Locate the cell with the specified text and output its [x, y] center coordinate. 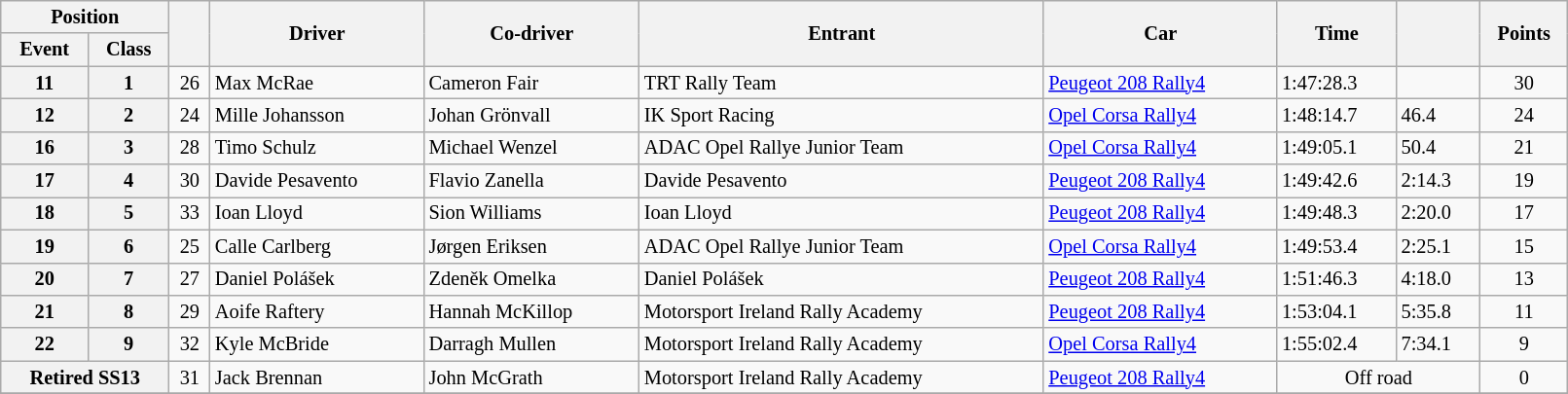
31 [190, 377]
Jack Brennan [317, 377]
Sion Williams [531, 213]
Hannah McKillop [531, 311]
Car [1160, 33]
Aoife Raftery [317, 311]
0 [1524, 377]
Jørgen Eriksen [531, 246]
1:49:05.1 [1337, 148]
John McGrath [531, 377]
50.4 [1439, 148]
27 [190, 279]
2 [128, 115]
2:25.1 [1439, 246]
1:48:14.7 [1337, 115]
6 [128, 246]
5 [128, 213]
4:18.0 [1439, 279]
Johan Grönvall [531, 115]
Mille Johansson [317, 115]
46.4 [1439, 115]
5:35.8 [1439, 311]
1:47:28.3 [1337, 83]
26 [190, 83]
Time [1337, 33]
1:49:42.6 [1337, 181]
TRT Rally Team [841, 83]
8 [128, 311]
1:49:53.4 [1337, 246]
Co-driver [531, 33]
1:49:48.3 [1337, 213]
1 [128, 83]
Zdeněk Omelka [531, 279]
Retired SS13 [86, 377]
Timo Schulz [317, 148]
Class [128, 50]
Max McRae [317, 83]
Driver [317, 33]
3 [128, 148]
18 [45, 213]
33 [190, 213]
Kyle McBride [317, 344]
32 [190, 344]
2:14.3 [1439, 181]
7 [128, 279]
IK Sport Racing [841, 115]
Off road [1378, 377]
Points [1524, 33]
Entrant [841, 33]
Calle Carlberg [317, 246]
1:55:02.4 [1337, 344]
25 [190, 246]
12 [45, 115]
29 [190, 311]
1:51:46.3 [1337, 279]
Event [45, 50]
Flavio Zanella [531, 181]
Position [86, 17]
1:53:04.1 [1337, 311]
4 [128, 181]
Darragh Mullen [531, 344]
20 [45, 279]
28 [190, 148]
Cameron Fair [531, 83]
15 [1524, 246]
7:34.1 [1439, 344]
22 [45, 344]
13 [1524, 279]
16 [45, 148]
Michael Wenzel [531, 148]
2:20.0 [1439, 213]
